Find where the given text appears and provide that cell's center as [x, y] coordinate. 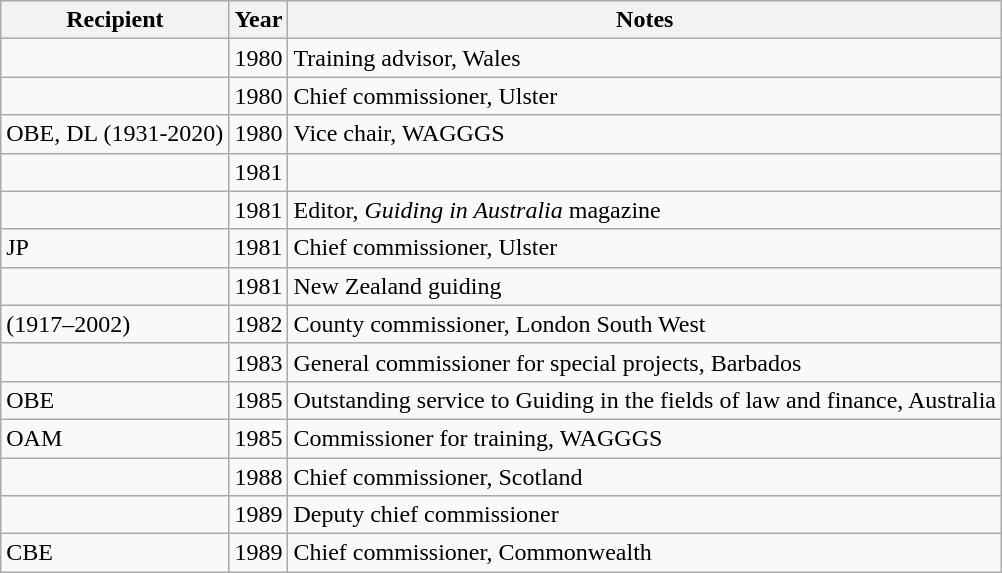
Vice chair, WAGGGS [645, 134]
Editor, Guiding in Australia magazine [645, 210]
OBE [115, 400]
Chief commissioner, Scotland [645, 477]
General commissioner for special projects, Barbados [645, 362]
OAM [115, 438]
County commissioner, London South West [645, 324]
New Zealand guiding [645, 286]
JP [115, 248]
OBE, DL (1931-2020) [115, 134]
1988 [258, 477]
CBE [115, 553]
Chief commissioner, Commonwealth [645, 553]
(1917–2002) [115, 324]
1982 [258, 324]
Recipient [115, 20]
Deputy chief commissioner [645, 515]
Commissioner for training, WAGGGS [645, 438]
1983 [258, 362]
Notes [645, 20]
Outstanding service to Guiding in the fields of law and finance, Australia [645, 400]
Training advisor, Wales [645, 58]
Year [258, 20]
